Find where the given text appears and provide that cell's center as (x, y) coordinate. 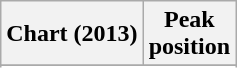
Chart (2013) (72, 34)
Peakposition (189, 34)
